Locate the cell with the specified text and output its [x, y] center coordinate. 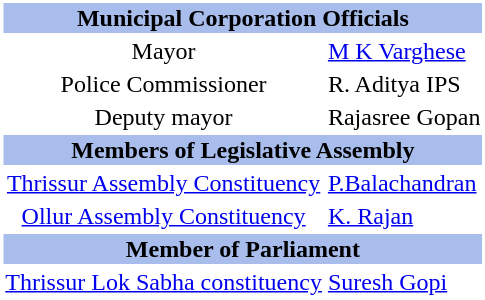
K. Rajan [404, 216]
Ollur Assembly Constituency [164, 216]
Police Commissioner [164, 84]
Members of Legislative Assembly [243, 150]
Rajasree Gopan [404, 117]
Thrissur Assembly Constituency [164, 183]
Member of Parliament [243, 249]
R. Aditya IPS [404, 84]
Mayor [164, 51]
Thrissur Lok Sabha constituency [164, 282]
Deputy mayor [164, 117]
P.Balachandran [404, 183]
Municipal Corporation Officials [243, 18]
Suresh Gopi [404, 282]
M K Varghese [404, 51]
